Pinpoint the cell where the given text exists, returning its [X, Y] midpoint coordinate. 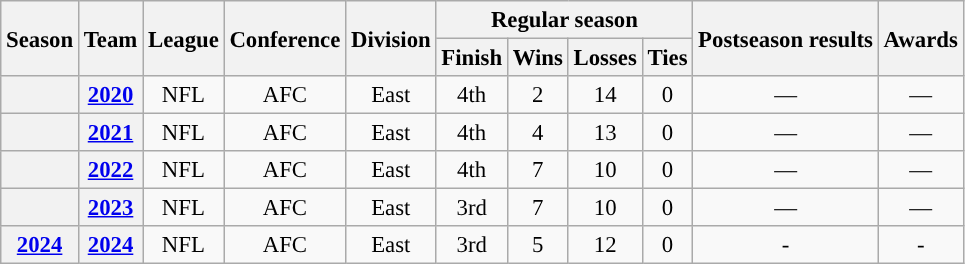
2022 [110, 170]
5 [538, 245]
2021 [110, 133]
Finish [472, 58]
Regular season [564, 20]
Conference [285, 38]
League [184, 38]
4 [538, 133]
13 [605, 133]
Team [110, 38]
Season [40, 38]
14 [605, 95]
2020 [110, 95]
Division [391, 38]
2023 [110, 208]
Awards [920, 38]
Losses [605, 58]
2 [538, 95]
12 [605, 245]
Postseason results [786, 38]
Wins [538, 58]
Ties [668, 58]
